Scan for the cell matching the given text and deliver its [x, y] coordinate at center. 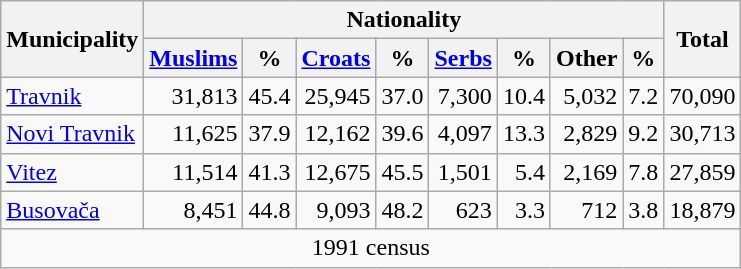
8,451 [194, 210]
5.4 [524, 172]
5,032 [586, 96]
25,945 [336, 96]
Nationality [404, 20]
Serbs [463, 58]
4,097 [463, 134]
7,300 [463, 96]
13.3 [524, 134]
Vitez [72, 172]
45.5 [402, 172]
Muslims [194, 58]
44.8 [270, 210]
3.3 [524, 210]
Municipality [72, 39]
2,829 [586, 134]
Croats [336, 58]
712 [586, 210]
Total [702, 39]
1,501 [463, 172]
27,859 [702, 172]
Busovača [72, 210]
Other [586, 58]
1991 census [371, 248]
12,162 [336, 134]
45.4 [270, 96]
Travnik [72, 96]
12,675 [336, 172]
3.8 [644, 210]
11,625 [194, 134]
18,879 [702, 210]
623 [463, 210]
10.4 [524, 96]
30,713 [702, 134]
41.3 [270, 172]
9,093 [336, 210]
7.2 [644, 96]
7.8 [644, 172]
Novi Travnik [72, 134]
31,813 [194, 96]
39.6 [402, 134]
48.2 [402, 210]
9.2 [644, 134]
11,514 [194, 172]
37.9 [270, 134]
2,169 [586, 172]
37.0 [402, 96]
70,090 [702, 96]
